Detect which cell encompasses the target text, then output its (x, y) center coordinate. 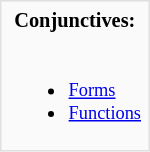
Conjunctives: (74, 22)
FormsFunctions (74, 92)
